Capture the cell that displays the provided text and extract its (x, y) central coordinate. 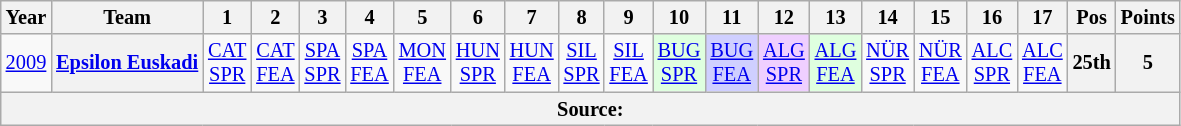
10 (680, 17)
16 (992, 17)
2009 (26, 63)
CATSPR (227, 63)
6 (478, 17)
14 (888, 17)
SILFEA (628, 63)
ALCFEA (1042, 63)
11 (732, 17)
CATFEA (275, 63)
13 (836, 17)
25th (1092, 63)
Team (127, 17)
Year (26, 17)
SILSPR (582, 63)
SPASPR (322, 63)
17 (1042, 17)
4 (369, 17)
Points (1148, 17)
NÜRSPR (888, 63)
ALCSPR (992, 63)
12 (784, 17)
BUGSPR (680, 63)
9 (628, 17)
ALGSPR (784, 63)
2 (275, 17)
3 (322, 17)
MONFEA (422, 63)
HUNSPR (478, 63)
BUGFEA (732, 63)
7 (532, 17)
NÜRFEA (940, 63)
Pos (1092, 17)
15 (940, 17)
ALGFEA (836, 63)
SPAFEA (369, 63)
HUNFEA (532, 63)
Source: (590, 109)
8 (582, 17)
Epsilon Euskadi (127, 63)
1 (227, 17)
